From the cell containing the given text, extract its center point as (x, y) coordinate. 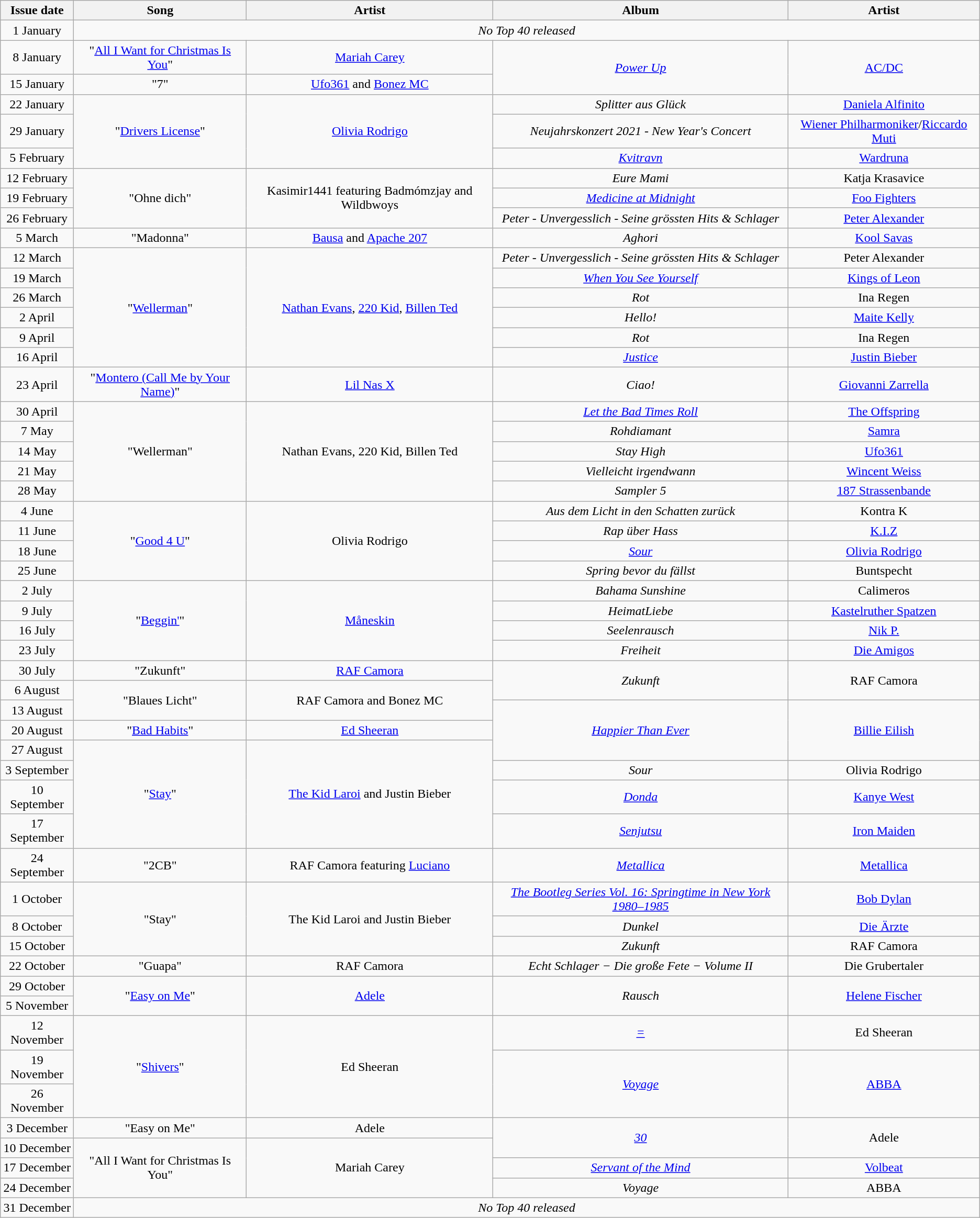
18 June (37, 551)
20 August (37, 730)
13 August (37, 710)
Splitter aus Glück (641, 104)
19 February (37, 198)
Wiener Philharmoniker/Riccardo Muti (884, 131)
9 July (37, 611)
Freiheit (641, 651)
3 December (37, 1128)
10 December (37, 1148)
17 December (37, 1168)
1 January (37, 30)
"Blaues Licht" (160, 700)
Stay High (641, 451)
= (641, 1033)
29 January (37, 131)
24 September (37, 865)
27 August (37, 750)
The Offspring (884, 411)
When You See Yourself (641, 278)
Vielleicht irgendwann (641, 471)
Wardruna (884, 158)
Ciao! (641, 384)
Dunkel (641, 926)
Nik P. (884, 631)
"Good 4 U" (160, 541)
Issue date (37, 10)
Samra (884, 431)
Kontra K (884, 511)
"2CB" (160, 865)
Donda (641, 797)
5 February (37, 158)
19 November (37, 1067)
"Madonna" (160, 238)
2 April (37, 318)
The Bootleg Series Vol. 16: Springtime in New York 1980–1985 (641, 899)
Kool Savas (884, 238)
Medicine at Midnight (641, 198)
5 November (37, 1006)
187 Strassenbande (884, 491)
Foo Fighters (884, 198)
12 February (37, 178)
RAF Camora and Bonez MC (370, 700)
31 December (37, 1208)
26 November (37, 1101)
Kanye West (884, 797)
Buntspecht (884, 571)
Die Grubertaler (884, 966)
23 July (37, 651)
Rausch (641, 996)
Katja Krasavice (884, 178)
29 October (37, 986)
7 May (37, 431)
12 March (37, 258)
"7" (160, 84)
24 December (37, 1188)
Billie Eilish (884, 730)
14 May (37, 451)
8 January (37, 58)
Kasimir1441 featuring Badmómzjay and Wildbwoys (370, 198)
26 February (37, 218)
21 May (37, 471)
Servant of the Mind (641, 1168)
15 January (37, 84)
Power Up (641, 67)
Echt Schlager − Die große Fete − Volume II (641, 966)
"Drivers License" (160, 131)
"Guapa" (160, 966)
Wincent Weiss (884, 471)
K.I.Z (884, 531)
3 September (37, 770)
Eure Mami (641, 178)
12 November (37, 1033)
RAF Camora featuring Luciano (370, 865)
Kvitravn (641, 158)
26 March (37, 298)
AC/DC (884, 67)
"Bad Habits" (160, 730)
6 August (37, 690)
HeimatLiebe (641, 611)
30 April (37, 411)
Bob Dylan (884, 899)
Iron Maiden (884, 831)
Lil Nas X (370, 384)
Rap über Hass (641, 531)
8 October (37, 926)
Volbeat (884, 1168)
2 July (37, 590)
15 October (37, 946)
Daniela Alfinito (884, 104)
23 April (37, 384)
22 January (37, 104)
Bausa and Apache 207 (370, 238)
19 March (37, 278)
Die Ärzte (884, 926)
Aus dem Licht in den Schatten zurück (641, 511)
Die Amigos (884, 651)
30 July (37, 671)
Senjutsu (641, 831)
"Shivers" (160, 1067)
Kings of Leon (884, 278)
17 September (37, 831)
Album (641, 10)
Neujahrskonzert 2021 - New Year's Concert (641, 131)
4 June (37, 511)
"Ohne dich" (160, 198)
9 April (37, 338)
30 (641, 1138)
25 June (37, 571)
Spring bevor du fällst (641, 571)
Giovanni Zarrella (884, 384)
1 October (37, 899)
Rohdiamant (641, 431)
Maite Kelly (884, 318)
Song (160, 10)
Bahama Sunshine (641, 590)
Ufo361 and Bonez MC (370, 84)
"Zukunft" (160, 671)
Happier Than Ever (641, 730)
"Beggin'" (160, 620)
16 July (37, 631)
Justice (641, 357)
Måneskin (370, 620)
Aghori (641, 238)
10 September (37, 797)
22 October (37, 966)
Hello! (641, 318)
Ufo361 (884, 451)
28 May (37, 491)
16 April (37, 357)
5 March (37, 238)
Calimeros (884, 590)
11 June (37, 531)
Seelenrausch (641, 631)
Let the Bad Times Roll (641, 411)
Kastelruther Spatzen (884, 611)
Justin Bieber (884, 357)
"Montero (Call Me by Your Name)" (160, 384)
Sampler 5 (641, 491)
Helene Fischer (884, 996)
